Provide the (X, Y) coordinate of the cell's center where the given text is located.  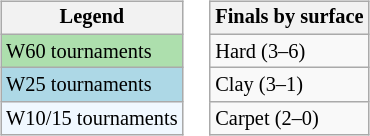
Legend (92, 18)
Hard (3–6) (289, 51)
Carpet (2–0) (289, 119)
W60 tournaments (92, 51)
Finals by surface (289, 18)
W10/15 tournaments (92, 119)
Clay (3–1) (289, 85)
W25 tournaments (92, 85)
